Find where the given text appears and provide that cell's center as [X, Y] coordinate. 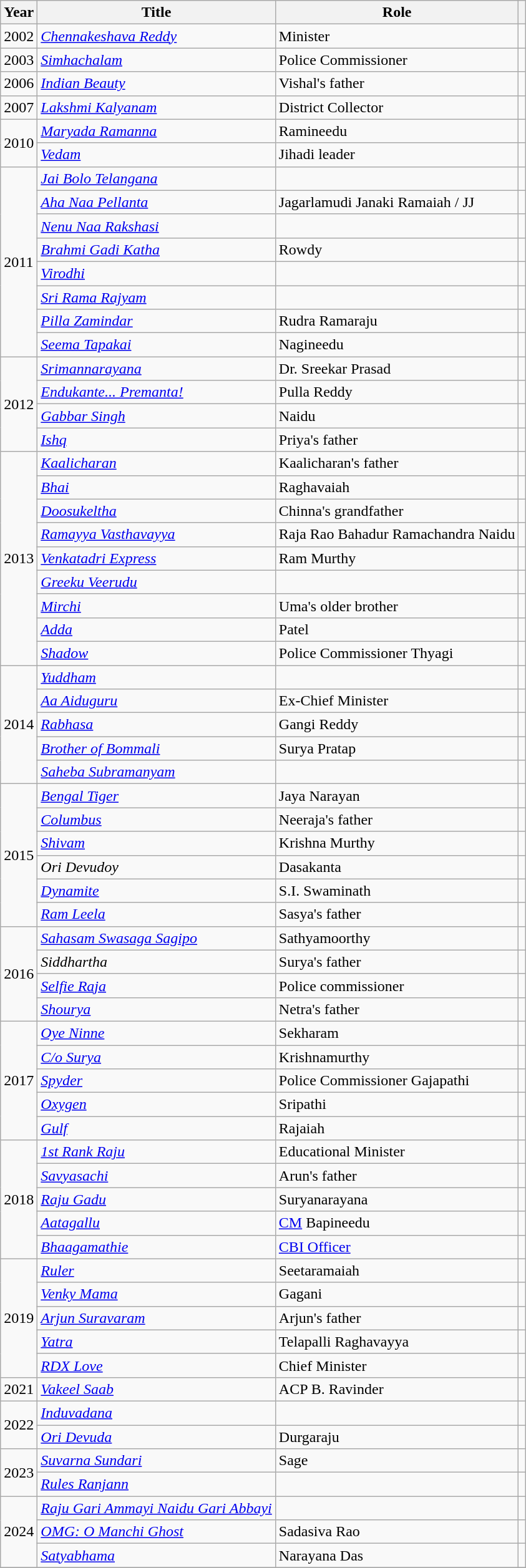
2024 [19, 1532]
Surya Pratap [397, 748]
Lakshmi Kalyanam [157, 107]
Selfie Raja [157, 985]
Seema Tapakai [157, 345]
OMG: O Manchi Ghost [157, 1532]
Raghavaiah [397, 487]
Ex-Chief Minister [397, 701]
Mirchi [157, 606]
Rabhasa [157, 725]
Srimannarayana [157, 369]
C/o Surya [157, 1057]
Oye Ninne [157, 1033]
Neeraja's father [397, 820]
Columbus [157, 820]
Uma's older brother [397, 606]
Venky Mama [157, 1294]
Greeku Veerudu [157, 582]
Ori Devuda [157, 1436]
Telapalli Raghavayya [397, 1342]
Jaya Narayan [397, 796]
Krishnamurthy [397, 1057]
Kaalicharan [157, 463]
Shourya [157, 1009]
Shadow [157, 653]
Jai Bolo Telangana [157, 178]
2014 [19, 724]
Durgaraju [397, 1436]
Narayana Das [397, 1556]
Police Commissioner Gajapathi [397, 1081]
Naidu [397, 416]
Sri Rama Rajyam [157, 298]
Gulf [157, 1128]
S.I. Swaminath [397, 891]
Krishna Murthy [397, 843]
Arun's father [397, 1176]
Satyabhama [157, 1556]
Ram Murthy [397, 558]
Police commissioner [397, 985]
Suvarna Sundari [157, 1461]
Rowdy [397, 249]
2023 [19, 1473]
Siddhartha [157, 962]
Maryada Ramanna [157, 131]
Sripathi [397, 1105]
Nenu Naa Rakshasi [157, 226]
District Collector [397, 107]
Bhaagamathie [157, 1247]
2021 [19, 1389]
Pilla Zamindar [157, 321]
Netra's father [397, 1009]
Jihadi leader [397, 155]
Endukante... Premanta! [157, 392]
Police Commissioner Thyagi [397, 653]
Minister [397, 36]
Dynamite [157, 891]
Sekharam [397, 1033]
Seetaramaiah [397, 1270]
Vakeel Saab [157, 1389]
Arjun's father [397, 1318]
Dasakanta [397, 867]
Vishal's father [397, 84]
Year [19, 12]
Surya's father [397, 962]
Rudra Ramaraju [397, 321]
2002 [19, 36]
Chennakeshava Reddy [157, 36]
Raja Rao Bahadur Ramachandra Naidu [397, 535]
2018 [19, 1199]
Ramayya Vasthavayya [157, 535]
Ram Leela [157, 914]
Raju Gadu [157, 1199]
Saheba Subramanyam [157, 772]
Kaalicharan's father [397, 463]
Role [397, 12]
Savyasachi [157, 1176]
Gabbar Singh [157, 416]
Shivam [157, 843]
CM Bapineedu [397, 1223]
2015 [19, 855]
2012 [19, 404]
1st Rank Raju [157, 1152]
RDX Love [157, 1365]
Spyder [157, 1081]
Induvadana [157, 1413]
2011 [19, 261]
Priya's father [397, 440]
2019 [19, 1318]
Indian Beauty [157, 84]
Doosukeltha [157, 511]
Chief Minister [397, 1365]
Bengal Tiger [157, 796]
ACP B. Ravinder [397, 1389]
Aatagallu [157, 1223]
Suryanarayana [397, 1199]
Adda [157, 629]
Gagani [397, 1294]
Sadasiva Rao [397, 1532]
Arjun Suravaram [157, 1318]
Patel [397, 629]
Title [157, 12]
Brahmi Gadi Katha [157, 249]
Vedam [157, 155]
Sahasam Swasaga Sagipo [157, 938]
Dr. Sreekar Prasad [397, 369]
Raju Gari Ammayi Naidu Gari Abbayi [157, 1508]
Educational Minister [397, 1152]
Pulla Reddy [397, 392]
Sage [397, 1461]
Gangi Reddy [397, 725]
2017 [19, 1080]
Aa Aiduguru [157, 701]
Ramineedu [397, 131]
2007 [19, 107]
Simhachalam [157, 60]
2006 [19, 84]
Ruler [157, 1270]
Brother of Bommali [157, 748]
Sasya's father [397, 914]
Rajaiah [397, 1128]
Venkatadri Express [157, 558]
Bhai [157, 487]
2022 [19, 1425]
Oxygen [157, 1105]
Jagarlamudi Janaki Ramaiah / JJ [397, 202]
CBI Officer [397, 1247]
Virodhi [157, 273]
2003 [19, 60]
Rules Ranjann [157, 1484]
Yatra [157, 1342]
Sathyamoorthy [397, 938]
Ishq [157, 440]
Aha Naa Pellanta [157, 202]
2016 [19, 974]
Yuddham [157, 677]
Ori Devudoy [157, 867]
2013 [19, 559]
Nagineedu [397, 345]
2010 [19, 143]
Chinna's grandfather [397, 511]
Police Commissioner [397, 60]
